Determine the (x, y) coordinate at the center of the cell enclosing the given text.  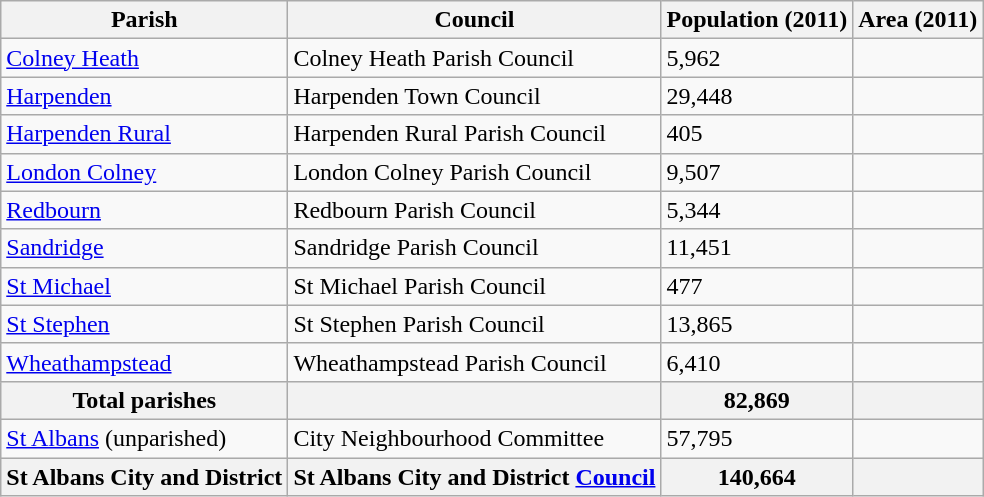
11,451 (757, 248)
6,410 (757, 362)
Sandridge Parish Council (474, 248)
Sandridge (144, 248)
82,869 (757, 400)
5,962 (757, 58)
5,344 (757, 210)
London Colney (144, 172)
St Michael Parish Council (474, 286)
Population (2011) (757, 20)
Redbourn (144, 210)
Harpenden (144, 96)
St Stephen (144, 324)
City Neighbourhood Committee (474, 438)
13,865 (757, 324)
Parish (144, 20)
Harpenden Rural (144, 134)
Council (474, 20)
57,795 (757, 438)
477 (757, 286)
405 (757, 134)
St Stephen Parish Council (474, 324)
Wheathampstead (144, 362)
Wheathampstead Parish Council (474, 362)
St Albans City and District Council (474, 477)
Redbourn Parish Council (474, 210)
29,448 (757, 96)
St Albans City and District (144, 477)
London Colney Parish Council (474, 172)
St Albans (unparished) (144, 438)
Total parishes (144, 400)
Area (2011) (918, 20)
140,664 (757, 477)
Harpenden Town Council (474, 96)
Harpenden Rural Parish Council (474, 134)
Colney Heath (144, 58)
St Michael (144, 286)
9,507 (757, 172)
Colney Heath Parish Council (474, 58)
